Extract the (X, Y) coordinate from the center of the cell holding the provided text.  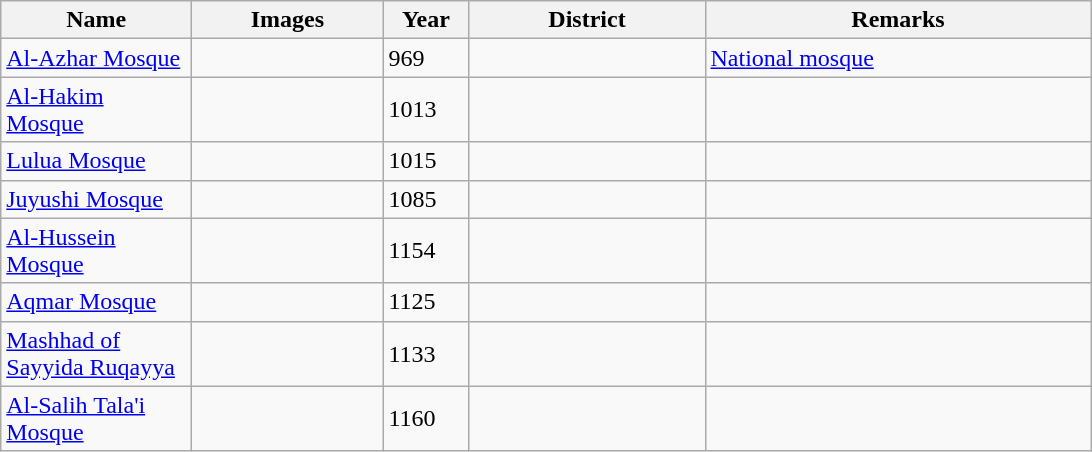
Al-Hussein Mosque (96, 250)
Remarks (898, 20)
Al-Azhar Mosque (96, 58)
Al-Salih Tala'i Mosque (96, 418)
District (587, 20)
1015 (426, 161)
1160 (426, 418)
Name (96, 20)
1125 (426, 302)
1085 (426, 199)
Aqmar Mosque (96, 302)
1154 (426, 250)
Mashhad of Sayyida Ruqayya (96, 354)
Year (426, 20)
Juyushi Mosque (96, 199)
National mosque (898, 58)
969 (426, 58)
Al-Hakim Mosque (96, 110)
Images (288, 20)
Lulua Mosque (96, 161)
1013 (426, 110)
1133 (426, 354)
